Detect which cell encompasses the target text, then output its [x, y] center coordinate. 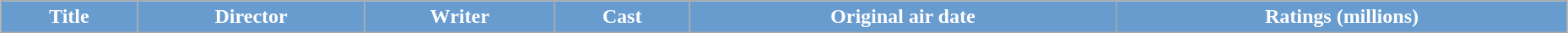
Original air date [903, 17]
Writer [459, 17]
Cast [622, 17]
Ratings (millions) [1342, 17]
Director [251, 17]
Title [69, 17]
